Return the (x, y) coordinate for the center point of the cell that contains the specified text.  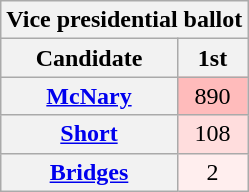
Bridges (89, 172)
890 (212, 96)
Vice presidential ballot (124, 20)
1st (212, 58)
2 (212, 172)
Candidate (89, 58)
McNary (89, 96)
Short (89, 134)
108 (212, 134)
